Output the [x, y] coordinate of the center of the cell containing the given text.  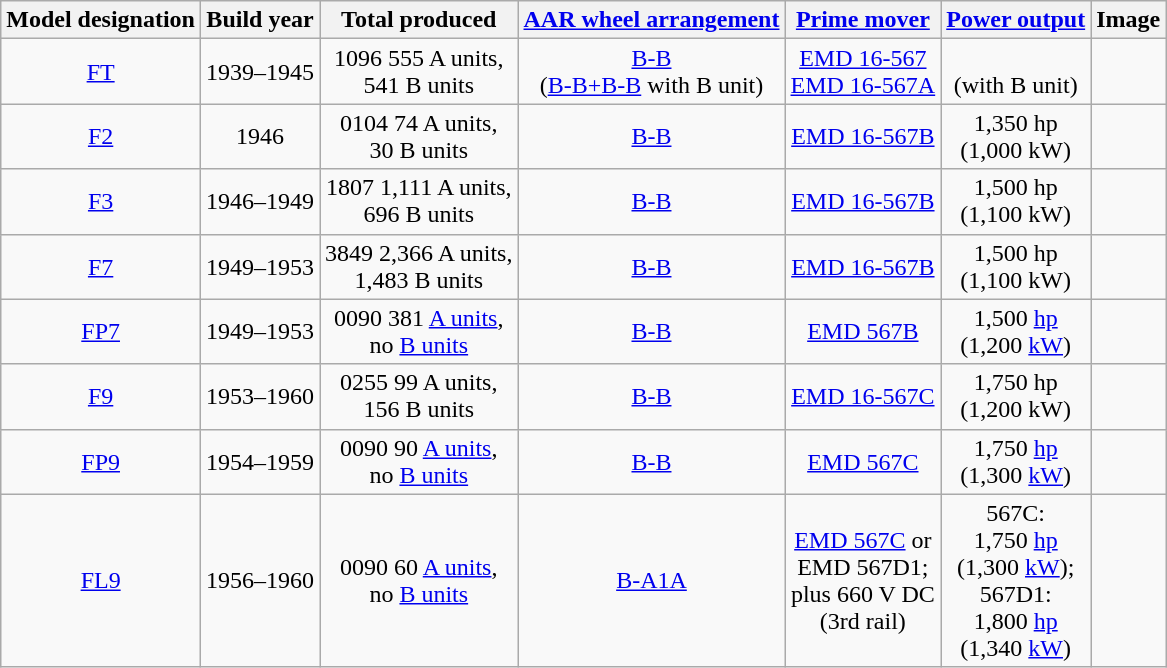
1,750 hp(1,200 kW) [1016, 396]
1946 [260, 136]
1954–1959 [260, 462]
F7 [101, 266]
567C:1,750 hp(1,300 kW); 567D1:1,800 hp(1,340 kW) [1016, 580]
EMD 567C [863, 462]
EMD 16-567EMD 16-567A [863, 72]
B-A1A [652, 580]
1939–1945 [260, 72]
EMD 16-567C [863, 396]
Prime mover [863, 20]
Power output [1016, 20]
AAR wheel arrangement [652, 20]
EMD 567C orEMD 567D1; plus 660 V DC(3rd rail) [863, 580]
FL9 [101, 580]
(with B unit) [1016, 72]
1,350 hp(1,000 kW) [1016, 136]
1956–1960 [260, 580]
Build year [260, 20]
0090 381 A units,no B units [419, 332]
FP7 [101, 332]
1953–1960 [260, 396]
Image [1128, 20]
EMD 567B [863, 332]
1,750 hp(1,300 kW) [1016, 462]
F2 [101, 136]
Total produced [419, 20]
F9 [101, 396]
0090 90 A units,no B units [419, 462]
B-B(B-B+B-B with B unit) [652, 72]
1946–1949 [260, 202]
0090 60 A units,no B units [419, 580]
1096 555 A units, 541 B units [419, 72]
FP9 [101, 462]
F3 [101, 202]
0104 74 A units, 30 B units [419, 136]
FT [101, 72]
1,500 hp(1,200 kW) [1016, 332]
0255 99 A units,156 B units [419, 396]
3849 2,366 A units,1,483 B units [419, 266]
Model designation [101, 20]
1807 1,111 A units, 696 B units [419, 202]
